Scan for the cell matching the given text and deliver its [x, y] coordinate at center. 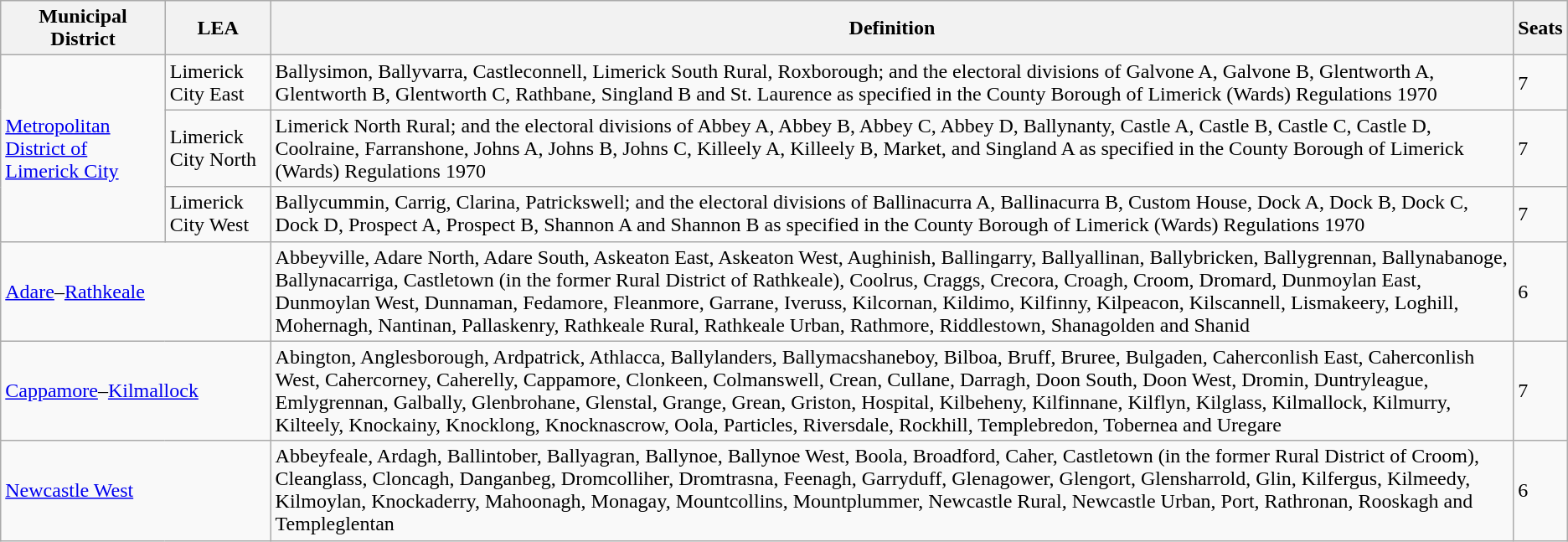
Newcastle West [136, 491]
Limerick City East [218, 82]
Seats [1540, 28]
Limerick City North [218, 148]
Limerick City West [218, 214]
LEA [218, 28]
Cappamore–Kilmallock [136, 390]
Metropolitan District of Limerick City [83, 148]
Municipal District [83, 28]
Definition [892, 28]
Adare–Rathkeale [136, 292]
